Scan for the cell matching the given text and deliver its [x, y] coordinate at center. 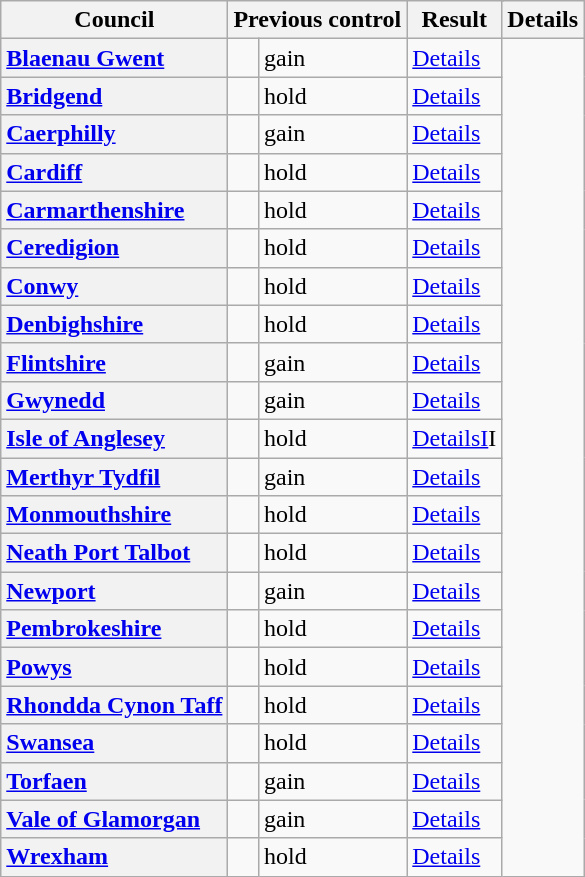
Vale of Glamorgan [114, 819]
DetailsII [454, 438]
Previous control [318, 20]
Caerphilly [114, 134]
Blaenau Gwent [114, 58]
Bridgend [114, 96]
Ceredigion [114, 248]
Rhondda Cynon Taff [114, 705]
Cardiff [114, 172]
Conwy [114, 286]
Denbighshire [114, 324]
Pembrokeshire [114, 629]
Flintshire [114, 362]
Isle of Anglesey [114, 438]
Swansea [114, 743]
Monmouthshire [114, 515]
Merthyr Tydfil [114, 477]
Torfaen [114, 781]
Council [114, 20]
Powys [114, 667]
Carmarthenshire [114, 210]
Neath Port Talbot [114, 553]
Result [454, 20]
Wrexham [114, 857]
Gwynedd [114, 400]
Newport [114, 591]
